Return (X, Y) of the center of cell containing provided text 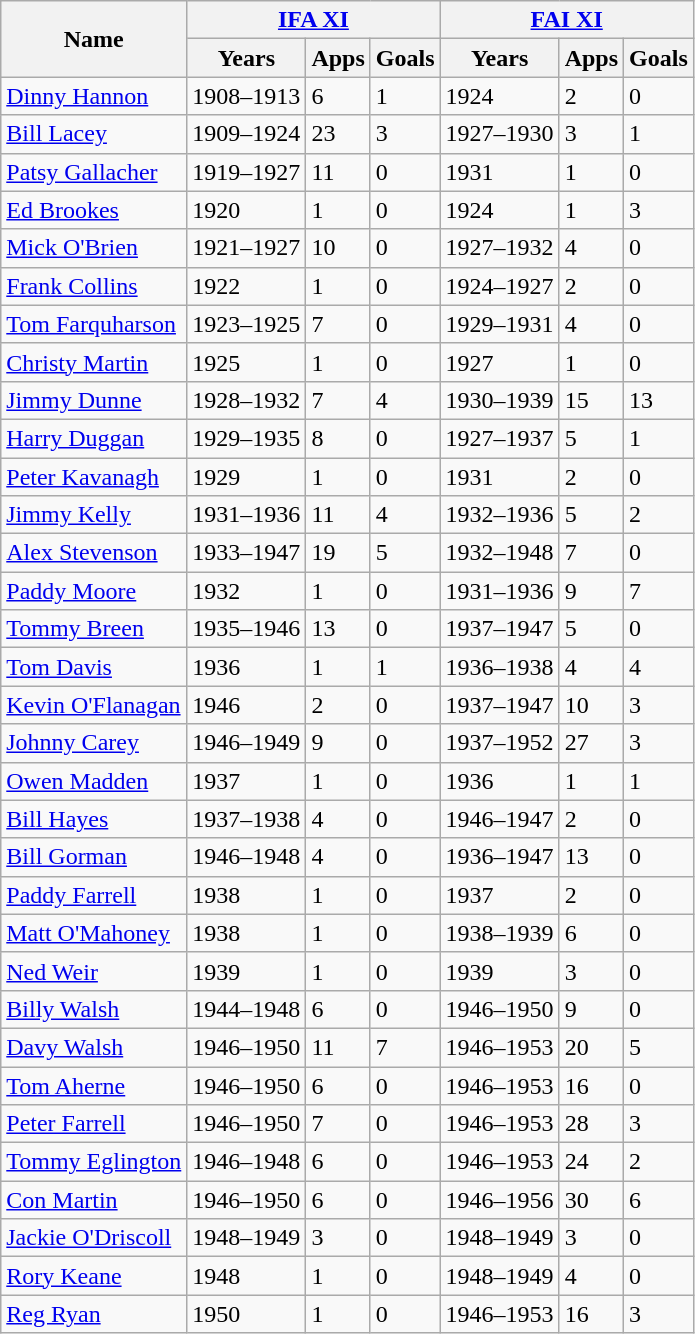
1932–1948 (500, 553)
Alex Stevenson (94, 553)
1950 (246, 1314)
Bill Gorman (94, 857)
Peter Kavanagh (94, 477)
1921–1927 (246, 248)
1920 (246, 210)
Tom Aherne (94, 1085)
1936–1947 (500, 857)
1938–1939 (500, 933)
1927 (500, 362)
1937–1952 (500, 743)
Tommy Eglington (94, 1162)
1909–1924 (246, 134)
Tommy Breen (94, 629)
1946–1949 (246, 743)
Harry Duggan (94, 438)
Patsy Gallacher (94, 172)
Paddy Moore (94, 591)
1935–1946 (246, 629)
28 (591, 1124)
Dinny Hannon (94, 96)
Bill Lacey (94, 134)
Name (94, 39)
1948 (246, 1276)
FAI XI (566, 20)
Tom Farquharson (94, 324)
Davy Walsh (94, 1047)
Matt O'Mahoney (94, 933)
Rory Keane (94, 1276)
1924–1927 (500, 286)
30 (591, 1200)
1927–1932 (500, 248)
Johnny Carey (94, 743)
Ed Brookes (94, 210)
Paddy Farrell (94, 895)
1946 (246, 705)
1937–1938 (246, 819)
Con Martin (94, 1200)
1919–1927 (246, 172)
Owen Madden (94, 781)
Frank Collins (94, 286)
Jimmy Dunne (94, 400)
1929–1931 (500, 324)
Tom Davis (94, 667)
19 (338, 553)
1929 (246, 477)
1927–1937 (500, 438)
1932–1936 (500, 515)
1930–1939 (500, 400)
8 (338, 438)
15 (591, 400)
1927–1930 (500, 134)
1922 (246, 286)
1946–1947 (500, 819)
Kevin O'Flanagan (94, 705)
1923–1925 (246, 324)
Mick O'Brien (94, 248)
24 (591, 1162)
1928–1932 (246, 400)
20 (591, 1047)
27 (591, 743)
Jimmy Kelly (94, 515)
Billy Walsh (94, 1009)
IFA XI (314, 20)
1932 (246, 591)
Peter Farrell (94, 1124)
1944–1948 (246, 1009)
Bill Hayes (94, 819)
Jackie O'Driscoll (94, 1238)
Reg Ryan (94, 1314)
Ned Weir (94, 971)
1908–1913 (246, 96)
1936–1938 (500, 667)
1946–1956 (500, 1200)
Christy Martin (94, 362)
1933–1947 (246, 553)
1929–1935 (246, 438)
1925 (246, 362)
23 (338, 134)
